Pinpoint the cell where the given text exists, returning its [x, y] midpoint coordinate. 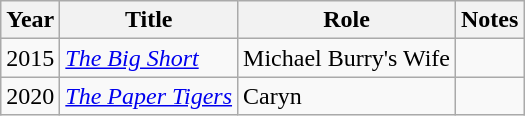
Notes [489, 20]
Caryn [347, 96]
2015 [30, 58]
2020 [30, 96]
Year [30, 20]
The Big Short [149, 58]
Role [347, 20]
The Paper Tigers [149, 96]
Michael Burry's Wife [347, 58]
Title [149, 20]
